From the cell containing the given text, extract its center point as [x, y] coordinate. 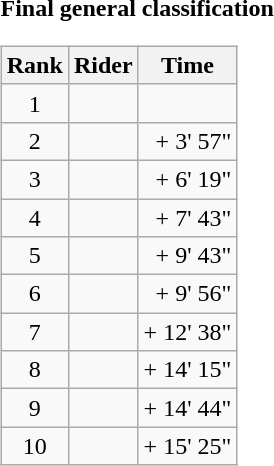
+ 14' 44" [188, 408]
Rider [103, 65]
Rank [34, 65]
2 [34, 141]
6 [34, 294]
+ 3' 57" [188, 141]
1 [34, 103]
9 [34, 408]
4 [34, 217]
+ 15' 25" [188, 446]
+ 12' 38" [188, 332]
+ 6' 19" [188, 179]
+ 14' 15" [188, 370]
10 [34, 446]
+ 9' 43" [188, 256]
8 [34, 370]
+ 9' 56" [188, 294]
3 [34, 179]
5 [34, 256]
Time [188, 65]
+ 7' 43" [188, 217]
7 [34, 332]
